Provide the [x, y] coordinate of the cell's center where the given text is located.  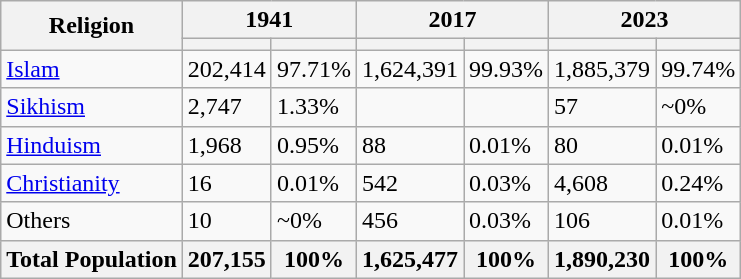
456 [410, 221]
80 [602, 145]
2023 [645, 20]
Religion [92, 26]
Christianity [92, 183]
88 [410, 145]
10 [226, 221]
0.24% [698, 183]
Sikhism [92, 107]
1,968 [226, 145]
207,155 [226, 259]
2,747 [226, 107]
1,625,477 [410, 259]
57 [602, 107]
99.93% [506, 69]
4,608 [602, 183]
542 [410, 183]
Hinduism [92, 145]
1,624,391 [410, 69]
16 [226, 183]
2017 [452, 20]
0.95% [314, 145]
1,885,379 [602, 69]
99.74% [698, 69]
Others [92, 221]
Islam [92, 69]
1941 [269, 20]
1,890,230 [602, 259]
Total Population [92, 259]
106 [602, 221]
1.33% [314, 107]
97.71% [314, 69]
202,414 [226, 69]
